Detect which cell encompasses the target text, then output its [X, Y] center coordinate. 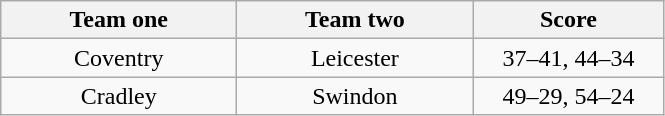
Cradley [119, 96]
Team one [119, 20]
49–29, 54–24 [568, 96]
Leicester [355, 58]
Score [568, 20]
37–41, 44–34 [568, 58]
Swindon [355, 96]
Coventry [119, 58]
Team two [355, 20]
